Capture the cell that displays the provided text and extract its [X, Y] central coordinate. 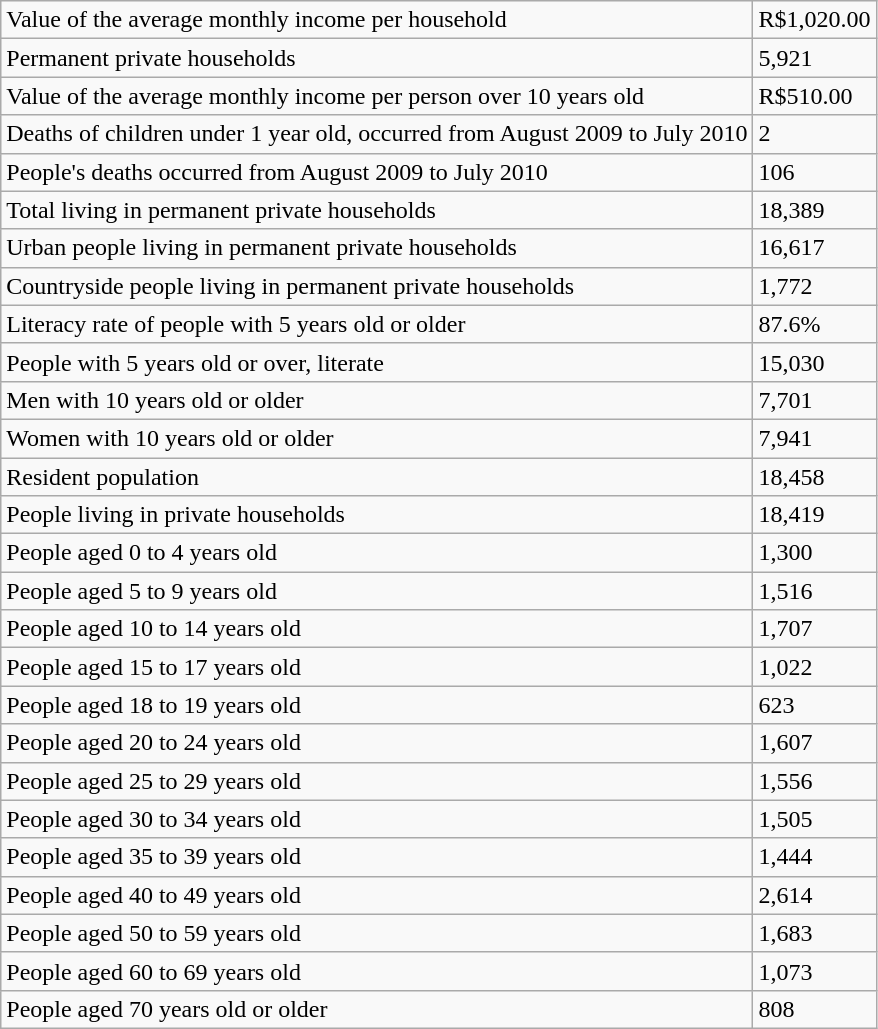
5,921 [814, 58]
R$1,020.00 [814, 20]
623 [814, 705]
People living in private households [377, 515]
18,419 [814, 515]
7,941 [814, 438]
People aged 15 to 17 years old [377, 667]
People aged 50 to 59 years old [377, 933]
Total living in permanent private households [377, 210]
Literacy rate of people with 5 years old or older [377, 324]
R$510.00 [814, 96]
1,300 [814, 553]
People aged 25 to 29 years old [377, 781]
People aged 30 to 34 years old [377, 819]
18,458 [814, 477]
16,617 [814, 248]
Countryside people living in permanent private households [377, 286]
1,772 [814, 286]
People aged 10 to 14 years old [377, 629]
1,683 [814, 933]
1,505 [814, 819]
People's deaths occurred from August 2009 to July 2010 [377, 172]
Deaths of children under 1 year old, occurred from August 2009 to July 2010 [377, 134]
People aged 40 to 49 years old [377, 895]
106 [814, 172]
People aged 60 to 69 years old [377, 971]
People aged 18 to 19 years old [377, 705]
2 [814, 134]
Permanent private households [377, 58]
1,707 [814, 629]
7,701 [814, 400]
People with 5 years old or over, literate [377, 362]
Resident population [377, 477]
87.6% [814, 324]
Women with 10 years old or older [377, 438]
808 [814, 1009]
Value of the average monthly income per household [377, 20]
People aged 5 to 9 years old [377, 591]
1,516 [814, 591]
1,444 [814, 857]
People aged 0 to 4 years old [377, 553]
1,073 [814, 971]
People aged 35 to 39 years old [377, 857]
15,030 [814, 362]
People aged 70 years old or older [377, 1009]
18,389 [814, 210]
Value of the average monthly income per person over 10 years old [377, 96]
2,614 [814, 895]
1,022 [814, 667]
1,607 [814, 743]
1,556 [814, 781]
Men with 10 years old or older [377, 400]
Urban people living in permanent private households [377, 248]
People aged 20 to 24 years old [377, 743]
